Locate the cell with the specified text and output its [X, Y] center coordinate. 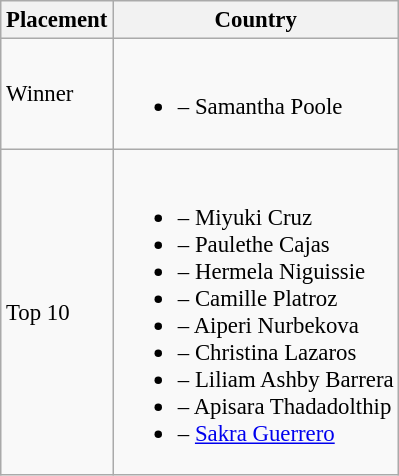
Placement [57, 20]
Country [256, 20]
Winner [57, 94]
– Samantha Poole [256, 94]
Top 10 [57, 312]
